Return [x, y] of the center of cell containing provided text 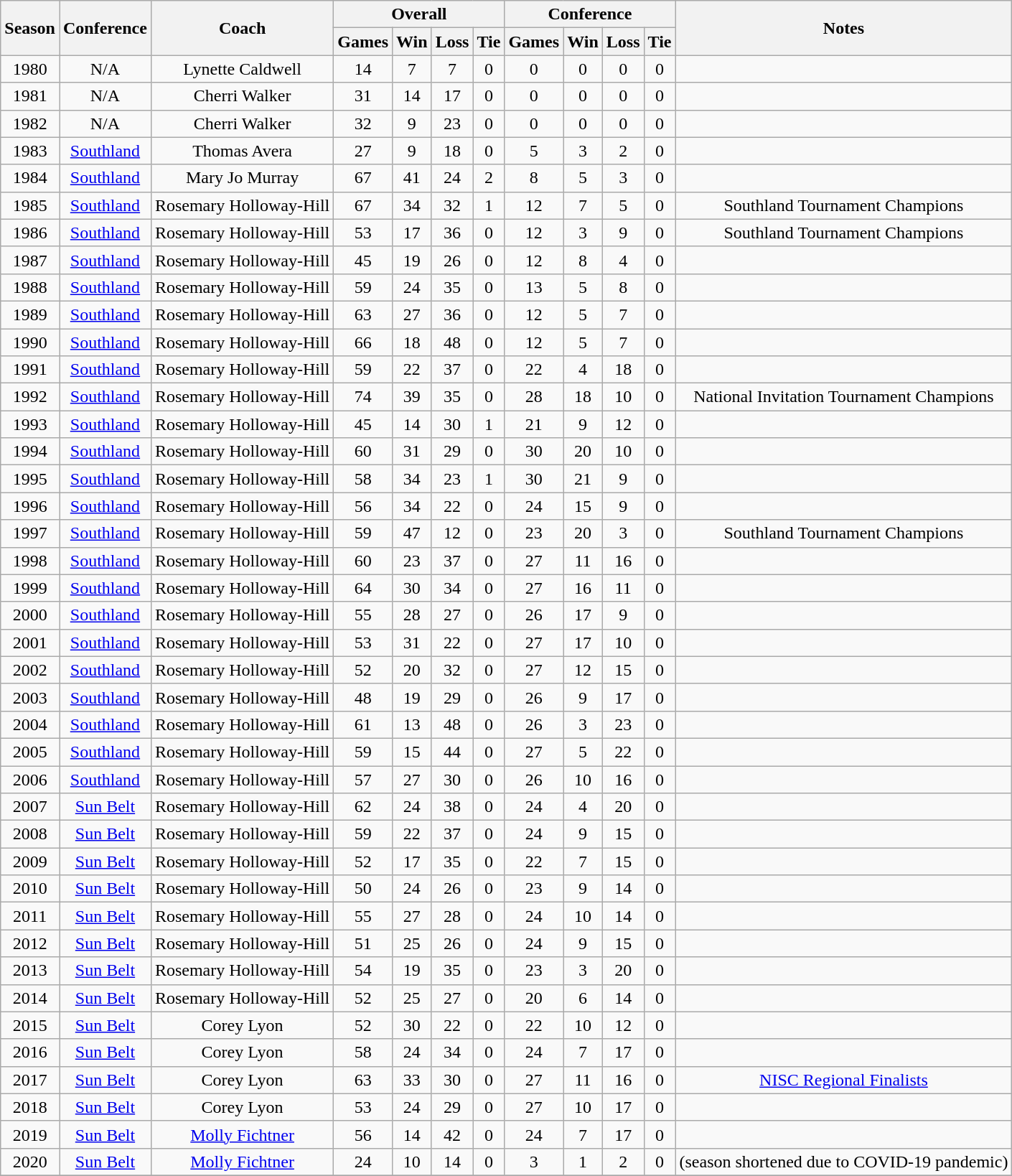
2015 [30, 1025]
2016 [30, 1053]
2017 [30, 1080]
61 [363, 724]
44 [452, 752]
2000 [30, 615]
2003 [30, 697]
1986 [30, 233]
62 [363, 807]
39 [412, 397]
NISC Regional Finalists [844, 1080]
Lynette Caldwell [242, 69]
64 [363, 588]
33 [412, 1080]
2008 [30, 834]
2009 [30, 862]
1999 [30, 588]
41 [412, 178]
1987 [30, 260]
1989 [30, 314]
66 [363, 342]
2001 [30, 643]
2006 [30, 779]
2018 [30, 1107]
54 [363, 971]
Season [30, 28]
2005 [30, 752]
2013 [30, 971]
1993 [30, 424]
1980 [30, 69]
1994 [30, 452]
1983 [30, 151]
2011 [30, 916]
2012 [30, 943]
1985 [30, 205]
2010 [30, 889]
1981 [30, 96]
Coach [242, 28]
6 [583, 998]
Thomas Avera [242, 151]
Notes [844, 28]
51 [363, 943]
42 [452, 1134]
(season shortened due to COVID-19 pandemic) [844, 1162]
2020 [30, 1162]
Overall [419, 14]
2004 [30, 724]
1990 [30, 342]
1992 [30, 397]
1988 [30, 287]
47 [412, 533]
National Invitation Tournament Champions [844, 397]
1984 [30, 178]
2002 [30, 670]
50 [363, 889]
1997 [30, 533]
2019 [30, 1134]
38 [452, 807]
Mary Jo Murray [242, 178]
1998 [30, 561]
2014 [30, 998]
1995 [30, 479]
2007 [30, 807]
1996 [30, 506]
57 [363, 779]
1982 [30, 123]
1991 [30, 370]
74 [363, 397]
